Detect which cell encompasses the target text, then output its (X, Y) center coordinate. 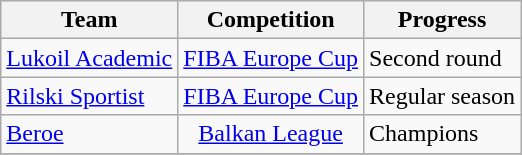
Team (90, 20)
Rilski Sportist (90, 96)
Beroe (90, 134)
Champions (442, 134)
Balkan League (271, 134)
Progress (442, 20)
Competition (271, 20)
Lukoil Academic (90, 58)
Regular season (442, 96)
Second round (442, 58)
